Return the (x, y) coordinate for the center point of the cell that contains the specified text.  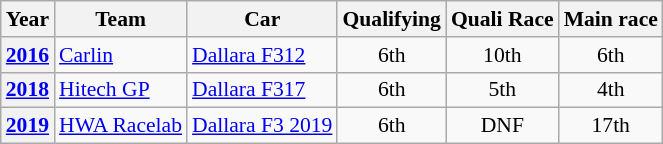
Main race (611, 19)
Qualifying (391, 19)
5th (502, 90)
Dallara F317 (262, 90)
Year (28, 19)
10th (502, 55)
2018 (28, 90)
Team (120, 19)
HWA Racelab (120, 126)
Carlin (120, 55)
Car (262, 19)
Dallara F3 2019 (262, 126)
4th (611, 90)
Quali Race (502, 19)
17th (611, 126)
2016 (28, 55)
DNF (502, 126)
Dallara F312 (262, 55)
Hitech GP (120, 90)
2019 (28, 126)
